Return [x, y] of the center of cell containing provided text 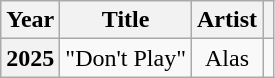
Title [126, 20]
Artist [226, 20]
Alas [226, 58]
Year [30, 20]
"Don't Play" [126, 58]
2025 [30, 58]
